Search for the cell housing the specified text and yield its (x, y) center coordinate. 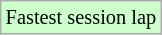
Fastest session lap (81, 17)
